Extract the (x, y) coordinate from the center of the cell holding the provided text.  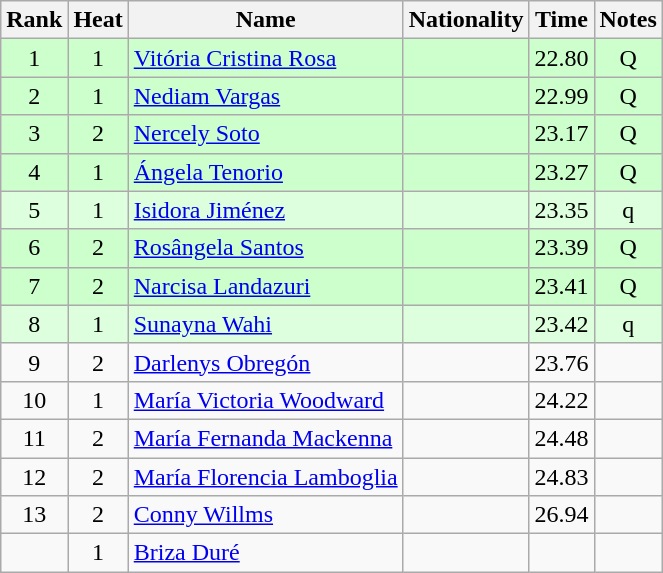
Conny Willms (266, 515)
26.94 (562, 515)
22.99 (562, 96)
Notes (628, 20)
Nercely Soto (266, 134)
5 (34, 210)
Narcisa Landazuri (266, 286)
23.35 (562, 210)
23.41 (562, 286)
11 (34, 438)
24.83 (562, 477)
Isidora Jiménez (266, 210)
Heat (98, 20)
Vitória Cristina Rosa (266, 58)
4 (34, 172)
10 (34, 400)
22.80 (562, 58)
Name (266, 20)
Darlenys Obregón (266, 362)
6 (34, 248)
Rank (34, 20)
23.27 (562, 172)
23.42 (562, 324)
Sunayna Wahi (266, 324)
23.39 (562, 248)
12 (34, 477)
23.17 (562, 134)
Time (562, 20)
9 (34, 362)
7 (34, 286)
Briza Duré (266, 553)
13 (34, 515)
María Fernanda Mackenna (266, 438)
María Florencia Lamboglia (266, 477)
María Victoria Woodward (266, 400)
23.76 (562, 362)
24.22 (562, 400)
Nationality (466, 20)
8 (34, 324)
3 (34, 134)
Rosângela Santos (266, 248)
24.48 (562, 438)
Nediam Vargas (266, 96)
Ángela Tenorio (266, 172)
